Scan for the cell matching the given text and deliver its (X, Y) coordinate at center. 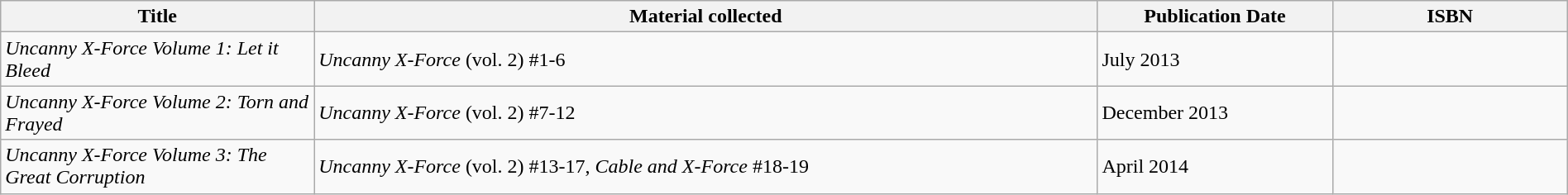
Publication Date (1215, 17)
Uncanny X-Force (vol. 2) #1-6 (706, 59)
Uncanny X-Force (vol. 2) #13-17, Cable and X-Force #18-19 (706, 167)
Uncanny X-Force Volume 3: The Great Corruption (157, 167)
Uncanny X-Force Volume 2: Torn and Frayed (157, 112)
April 2014 (1215, 167)
Uncanny X-Force (vol. 2) #7-12 (706, 112)
ISBN (1450, 17)
Uncanny X-Force Volume 1: Let it Bleed (157, 59)
December 2013 (1215, 112)
July 2013 (1215, 59)
Material collected (706, 17)
Title (157, 17)
